Detect which cell encompasses the target text, then output its [x, y] center coordinate. 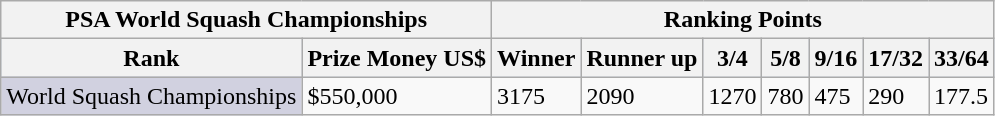
Winner [536, 58]
9/16 [836, 58]
475 [836, 96]
Runner up [642, 58]
$550,000 [397, 96]
Rank [152, 58]
3175 [536, 96]
290 [896, 96]
17/32 [896, 58]
Prize Money US$ [397, 58]
2090 [642, 96]
780 [786, 96]
Ranking Points [744, 20]
5/8 [786, 58]
World Squash Championships [152, 96]
177.5 [961, 96]
33/64 [961, 58]
1270 [732, 96]
PSA World Squash Championships [246, 20]
3/4 [732, 58]
